Capture the cell that displays the provided text and extract its [x, y] central coordinate. 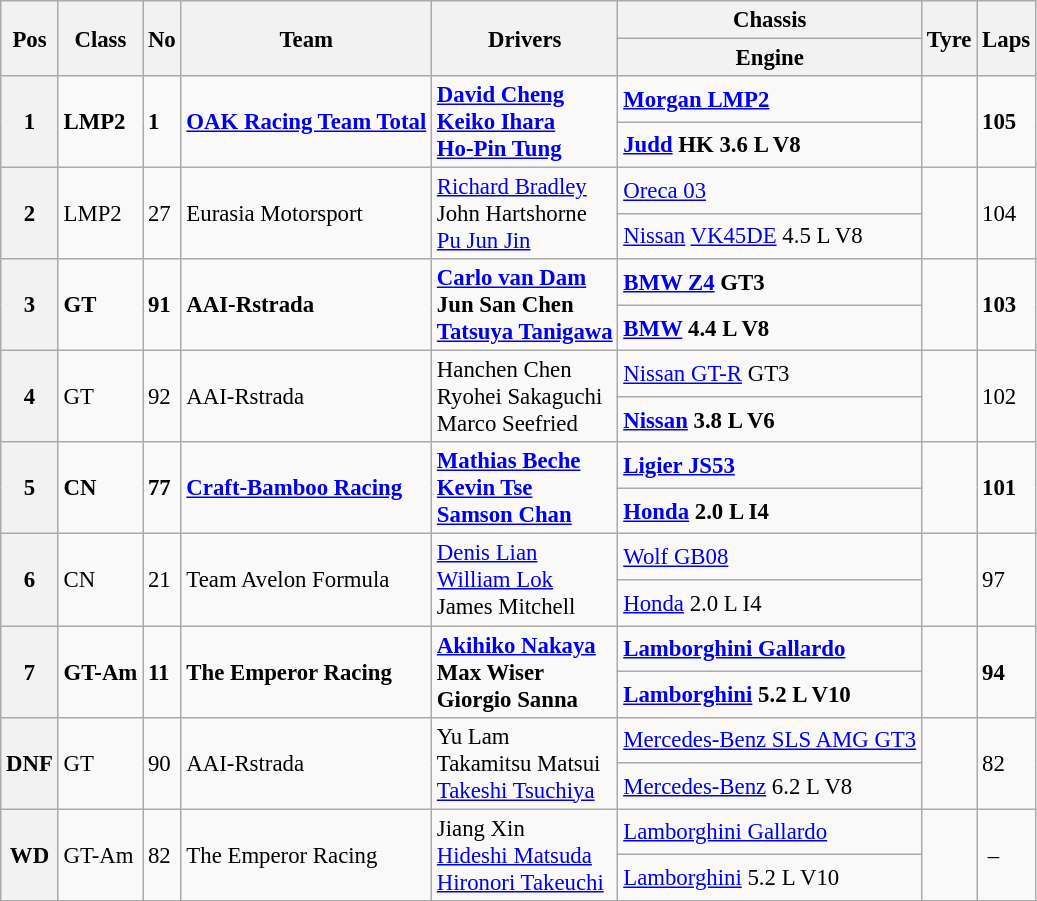
Denis Lian William Lok James Mitchell [525, 580]
5 [30, 488]
Judd HK 3.6 L V8 [770, 145]
Nissan GT-R GT3 [770, 374]
Richard Bradley John Hartshorne Pu Jun Jin [525, 214]
105 [1006, 122]
Mathias Beche Kevin Tse Samson Chan [525, 488]
Mercedes-Benz 6.2 L V8 [770, 786]
2 [30, 214]
Wolf GB08 [770, 557]
Eurasia Motorsport [306, 214]
Nissan 3.8 L V6 [770, 420]
21 [162, 580]
OAK Racing Team Total [306, 122]
BMW 4.4 L V8 [770, 328]
92 [162, 397]
Pos [30, 38]
77 [162, 488]
Yu Lam Takamitsu Matsui Takeshi Tsuchiya [525, 763]
Oreca 03 [770, 191]
Mercedes-Benz SLS AMG GT3 [770, 740]
Carlo van Dam Jun San Chen Tatsuya Tanigawa [525, 305]
7 [30, 672]
Tyre [948, 38]
Drivers [525, 38]
27 [162, 214]
102 [1006, 397]
Hanchen Chen Ryohei Sakaguchi Marco Seefried [525, 397]
Nissan VK45DE 4.5 L V8 [770, 237]
11 [162, 672]
Engine [770, 58]
DNF [30, 763]
No [162, 38]
97 [1006, 580]
BMW Z4 GT3 [770, 282]
– [1006, 855]
6 [30, 580]
Jiang Xin Hideshi Matsuda Hironori Takeuchi [525, 855]
Ligier JS53 [770, 465]
104 [1006, 214]
Laps [1006, 38]
101 [1006, 488]
3 [30, 305]
Akihiko Nakaya Max Wiser Giorgio Sanna [525, 672]
Team [306, 38]
4 [30, 397]
91 [162, 305]
Morgan LMP2 [770, 99]
94 [1006, 672]
Class [100, 38]
Craft-Bamboo Racing [306, 488]
WD [30, 855]
Team Avelon Formula [306, 580]
90 [162, 763]
103 [1006, 305]
David Cheng Keiko Ihara Ho-Pin Tung [525, 122]
Chassis [770, 20]
